Pinpoint the cell where the given text exists, returning its [X, Y] midpoint coordinate. 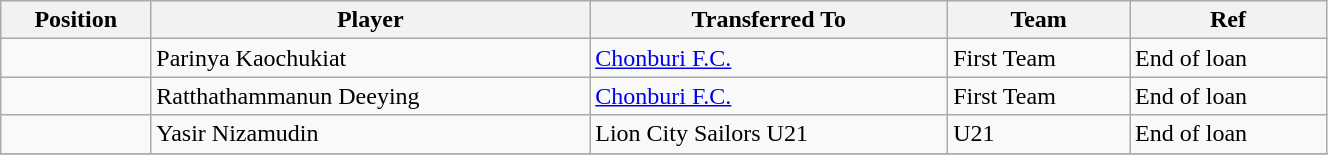
Parinya Kaochukiat [370, 58]
Position [76, 20]
Yasir Nizamudin [370, 134]
Ref [1228, 20]
Transferred To [769, 20]
U21 [1039, 134]
Player [370, 20]
Ratthathammanun Deeying [370, 96]
Lion City Sailors U21 [769, 134]
Team [1039, 20]
